Extract the (x, y) coordinate from the center of the cell holding the provided text.  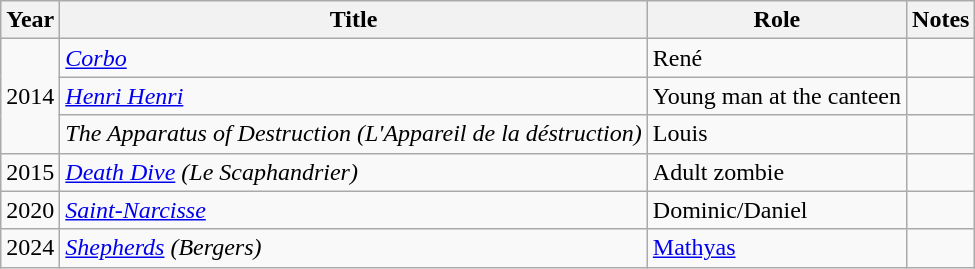
2014 (30, 96)
Young man at the canteen (776, 96)
Dominic/Daniel (776, 210)
2020 (30, 210)
Death Dive (Le Scaphandrier) (354, 172)
René (776, 58)
Notes (941, 20)
Corbo (354, 58)
Title (354, 20)
Henri Henri (354, 96)
2024 (30, 248)
2015 (30, 172)
Saint-Narcisse (354, 210)
Louis (776, 134)
Mathyas (776, 248)
Adult zombie (776, 172)
Year (30, 20)
Role (776, 20)
The Apparatus of Destruction (L'Appareil de la déstruction) (354, 134)
Shepherds (Bergers) (354, 248)
